Provide the (X, Y) coordinate of the cell's center where the given text is located.  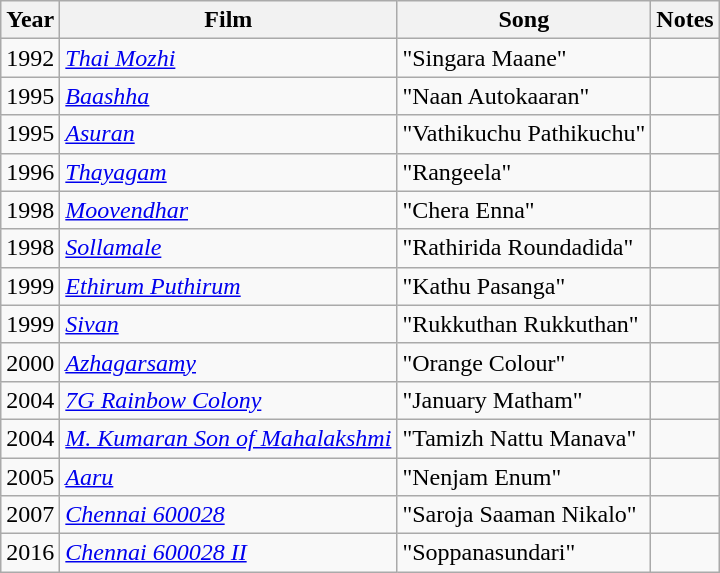
Ethirum Puthirum (228, 286)
M. Kumaran Son of Mahalakshmi (228, 438)
Year (30, 20)
Thayagam (228, 172)
Moovendhar (228, 210)
"Nenjam Enum" (524, 477)
Asuran (228, 134)
"Vathikuchu Pathikuchu" (524, 134)
7G Rainbow Colony (228, 400)
2000 (30, 362)
"Rangeela" (524, 172)
Azhagarsamy (228, 362)
Chennai 600028 (228, 515)
Aaru (228, 477)
"Orange Colour" (524, 362)
Thai Mozhi (228, 58)
2007 (30, 515)
Sivan (228, 324)
Song (524, 20)
Chennai 600028 II (228, 553)
Notes (685, 20)
"Naan Autokaaran" (524, 96)
"Singara Maane" (524, 58)
Sollamale (228, 248)
"Kathu Pasanga" (524, 286)
2016 (30, 553)
"Rukkuthan Rukkuthan" (524, 324)
2005 (30, 477)
"Chera Enna" (524, 210)
"January Matham" (524, 400)
"Soppanasundari" (524, 553)
"Rathirida Roundadida" (524, 248)
"Saroja Saaman Nikalo" (524, 515)
1992 (30, 58)
1996 (30, 172)
Film (228, 20)
Baashha (228, 96)
"Tamizh Nattu Manava" (524, 438)
